Find where the given text appears and provide that cell's center as [X, Y] coordinate. 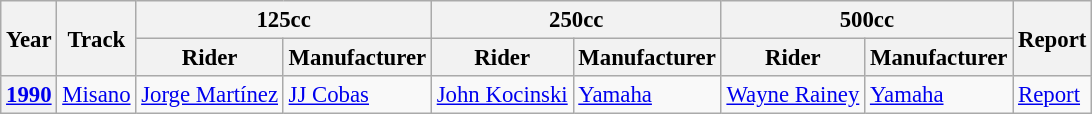
John Kocinski [502, 95]
125cc [284, 20]
JJ Cobas [357, 95]
500cc [867, 20]
Year [29, 38]
Misano [96, 95]
Track [96, 38]
Wayne Rainey [793, 95]
250cc [576, 20]
1990 [29, 95]
Jorge Martínez [210, 95]
